Output the (X, Y) coordinate of the center of the cell containing the given text.  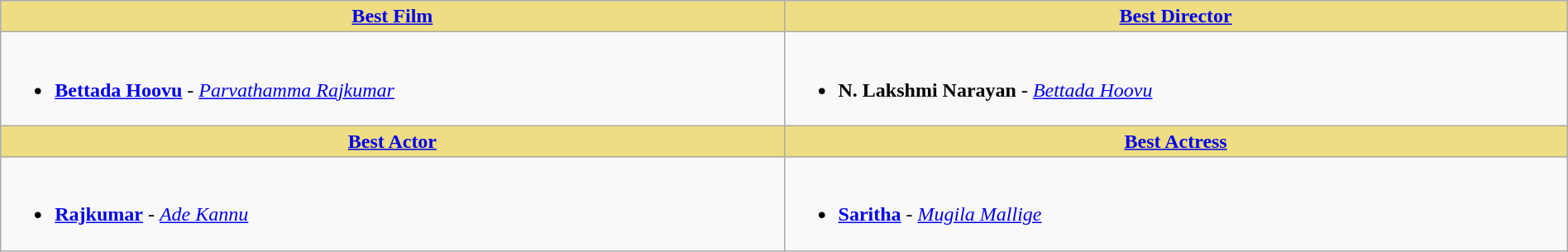
Best Film (392, 17)
Bettada Hoovu - Parvathamma Rajkumar (392, 79)
Rajkumar - Ade Kannu (392, 203)
Best Actor (392, 141)
N. Lakshmi Narayan - Bettada Hoovu (1176, 79)
Best Director (1176, 17)
Best Actress (1176, 141)
Saritha - Mugila Mallige (1176, 203)
